Return the [X, Y] coordinate for the center point of the cell that contains the specified text.  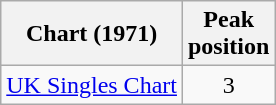
UK Singles Chart [92, 85]
3 [228, 85]
Peakposition [228, 34]
Chart (1971) [92, 34]
